Capture the cell that displays the provided text and extract its [x, y] central coordinate. 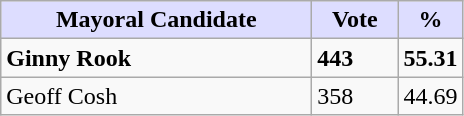
Vote [355, 20]
Geoff Cosh [156, 96]
443 [355, 58]
Mayoral Candidate [156, 20]
% [430, 20]
55.31 [430, 58]
Ginny Rook [156, 58]
358 [355, 96]
44.69 [430, 96]
